Return (x, y) of the center of cell containing provided text 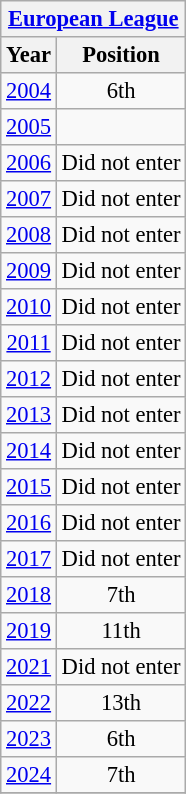
2015 (29, 487)
13th (120, 703)
2011 (29, 343)
Position (120, 55)
2021 (29, 667)
2007 (29, 199)
European League (94, 19)
2005 (29, 127)
2016 (29, 523)
2014 (29, 451)
2010 (29, 307)
2023 (29, 739)
2006 (29, 163)
11th (120, 631)
2018 (29, 595)
2024 (29, 775)
2017 (29, 559)
2012 (29, 379)
2009 (29, 271)
2013 (29, 415)
2022 (29, 703)
2008 (29, 235)
2004 (29, 91)
Year (29, 55)
2019 (29, 631)
